For the text-containing cell, return its midpoint in [X, Y] coordinate format. 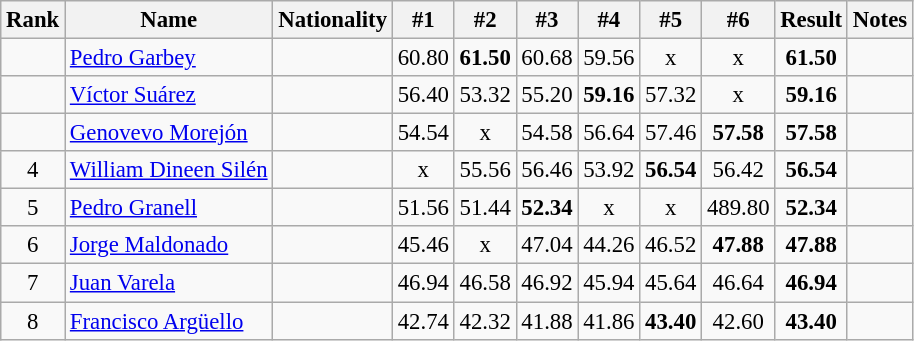
56.64 [609, 133]
Result [812, 20]
51.56 [423, 208]
42.74 [423, 321]
#5 [671, 20]
47.04 [547, 245]
46.64 [738, 283]
57.46 [671, 133]
53.92 [609, 170]
59.56 [609, 58]
4 [33, 170]
Rank [33, 20]
#6 [738, 20]
Genovevo Morejón [169, 133]
William Dineen Silén [169, 170]
54.54 [423, 133]
6 [33, 245]
45.94 [609, 283]
53.32 [485, 95]
56.42 [738, 170]
#3 [547, 20]
7 [33, 283]
Name [169, 20]
Francisco Argüello [169, 321]
489.80 [738, 208]
51.44 [485, 208]
46.92 [547, 283]
Nationality [332, 20]
55.56 [485, 170]
45.64 [671, 283]
Juan Varela [169, 283]
#2 [485, 20]
56.40 [423, 95]
44.26 [609, 245]
46.58 [485, 283]
5 [33, 208]
55.20 [547, 95]
Notes [880, 20]
8 [33, 321]
46.52 [671, 245]
#4 [609, 20]
41.88 [547, 321]
56.46 [547, 170]
45.46 [423, 245]
Víctor Suárez [169, 95]
57.32 [671, 95]
42.60 [738, 321]
Pedro Garbey [169, 58]
60.68 [547, 58]
60.80 [423, 58]
#1 [423, 20]
Pedro Granell [169, 208]
54.58 [547, 133]
Jorge Maldonado [169, 245]
41.86 [609, 321]
42.32 [485, 321]
